Pinpoint the cell where the given text exists, returning its (X, Y) midpoint coordinate. 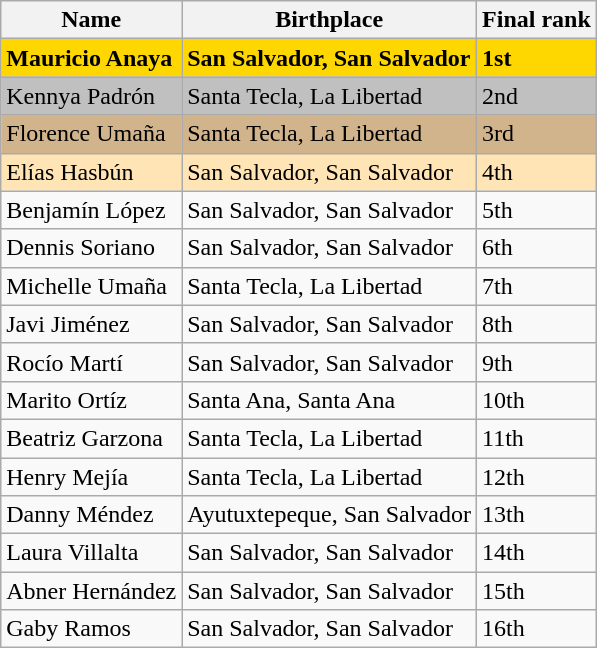
11th (537, 438)
10th (537, 400)
6th (537, 248)
Birthplace (330, 20)
Kennya Padrón (92, 96)
Santa Ana, Santa Ana (330, 400)
9th (537, 362)
4th (537, 172)
Rocío Martí (92, 362)
Dennis Soriano (92, 248)
15th (537, 591)
Abner Hernández (92, 591)
14th (537, 553)
Javi Jiménez (92, 324)
Danny Méndez (92, 515)
Beatriz Garzona (92, 438)
1st (537, 58)
16th (537, 629)
Elías Hasbún (92, 172)
Henry Mejía (92, 477)
8th (537, 324)
Ayutuxtepeque, San Salvador (330, 515)
Marito Ortíz (92, 400)
Mauricio Anaya (92, 58)
Final rank (537, 20)
3rd (537, 134)
5th (537, 210)
Gaby Ramos (92, 629)
12th (537, 477)
2nd (537, 96)
Michelle Umaña (92, 286)
Florence Umaña (92, 134)
Name (92, 20)
7th (537, 286)
13th (537, 515)
Benjamín López (92, 210)
Laura Villalta (92, 553)
